Pinpoint the cell where the given text exists, returning its (x, y) midpoint coordinate. 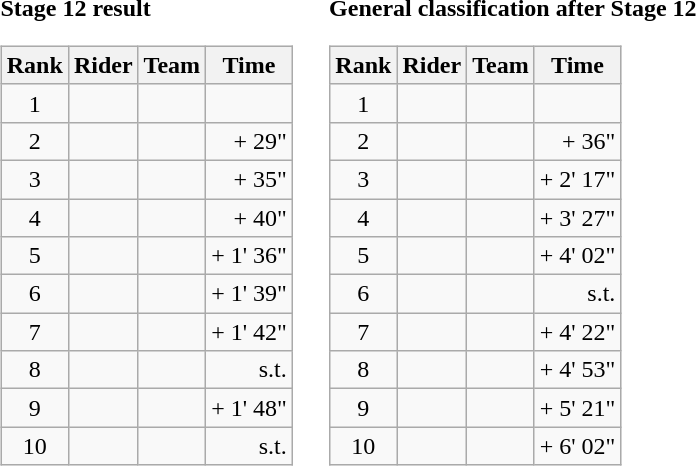
+ 1' 42" (250, 332)
+ 1' 36" (250, 256)
+ 4' 53" (578, 370)
+ 5' 21" (578, 408)
+ 1' 48" (250, 408)
+ 29" (250, 141)
+ 4' 22" (578, 332)
+ 2' 17" (578, 179)
+ 1' 39" (250, 294)
+ 6' 02" (578, 446)
+ 3' 27" (578, 217)
+ 36" (578, 141)
+ 35" (250, 179)
+ 4' 02" (578, 256)
+ 40" (250, 217)
